Pinpoint the cell where the given text exists, returning its (X, Y) midpoint coordinate. 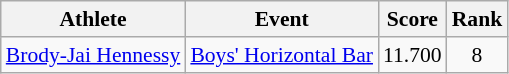
Boys' Horizontal Bar (282, 55)
Event (282, 19)
11.700 (412, 55)
Brody-Jai Hennessy (94, 55)
Rank (478, 19)
Score (412, 19)
8 (478, 55)
Athlete (94, 19)
